Search for the cell housing the specified text and yield its (x, y) center coordinate. 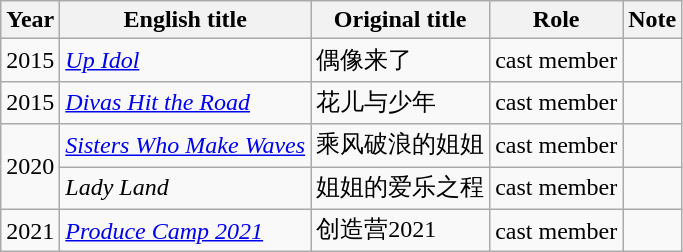
English title (186, 20)
创造营2021 (400, 230)
2021 (30, 230)
Original title (400, 20)
Up Idol (186, 60)
Sisters Who Make Waves (186, 146)
花儿与少年 (400, 102)
姐姐的爱乐之程 (400, 188)
Role (556, 20)
Note (652, 20)
乘风破浪的姐姐 (400, 146)
Lady Land (186, 188)
偶像来了 (400, 60)
Produce Camp 2021 (186, 230)
Divas Hit the Road (186, 102)
2020 (30, 166)
Year (30, 20)
